Output the (x, y) coordinate of the center of the cell containing the given text.  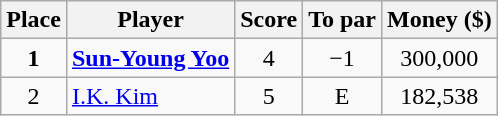
Place (34, 20)
−1 (342, 58)
182,538 (440, 96)
Player (150, 20)
Score (269, 20)
300,000 (440, 58)
5 (269, 96)
2 (34, 96)
E (342, 96)
To par (342, 20)
Money ($) (440, 20)
Sun-Young Yoo (150, 58)
1 (34, 58)
I.K. Kim (150, 96)
4 (269, 58)
